Return (x, y) of the center of cell containing provided text 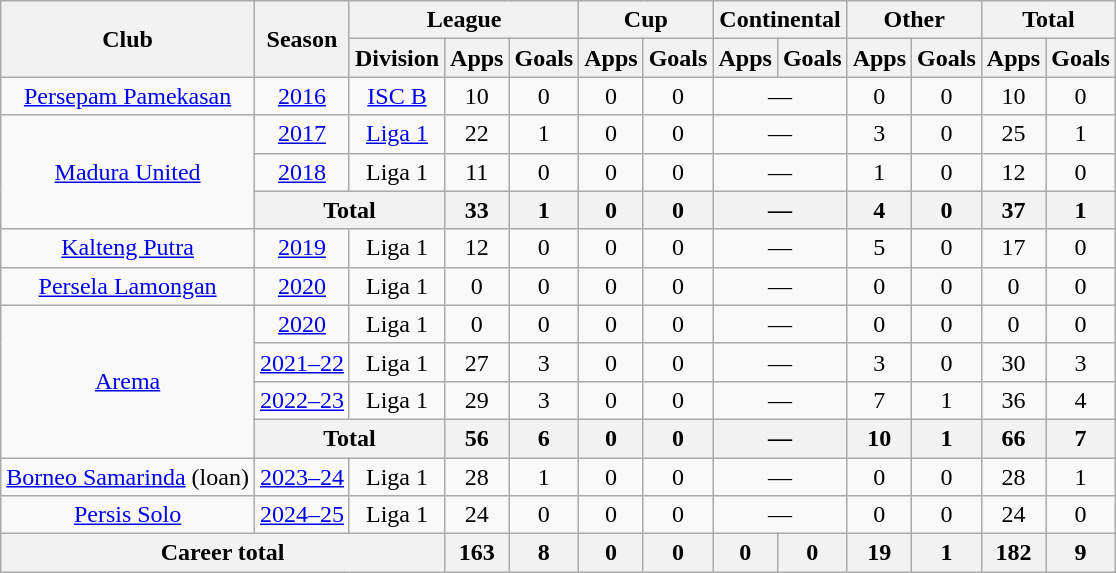
2018 (302, 172)
2022–23 (302, 400)
17 (1013, 248)
2023–24 (302, 477)
Persis Solo (128, 515)
Madura United (128, 172)
56 (477, 438)
22 (477, 134)
36 (1013, 400)
163 (477, 553)
2024–25 (302, 515)
9 (1081, 553)
19 (879, 553)
25 (1013, 134)
Cup (646, 20)
29 (477, 400)
2019 (302, 248)
Club (128, 39)
Division (396, 58)
11 (477, 172)
66 (1013, 438)
2016 (302, 96)
2017 (302, 134)
5 (879, 248)
8 (544, 553)
Career total (223, 553)
6 (544, 438)
33 (477, 210)
Persela Lamongan (128, 286)
27 (477, 362)
30 (1013, 362)
37 (1013, 210)
Borneo Samarinda (loan) (128, 477)
Persepam Pamekasan (128, 96)
Season (302, 39)
Continental (780, 20)
2021–22 (302, 362)
182 (1013, 553)
Other (914, 20)
League (464, 20)
Kalteng Putra (128, 248)
Arema (128, 381)
ISC B (396, 96)
